Capture the cell that displays the provided text and extract its (x, y) central coordinate. 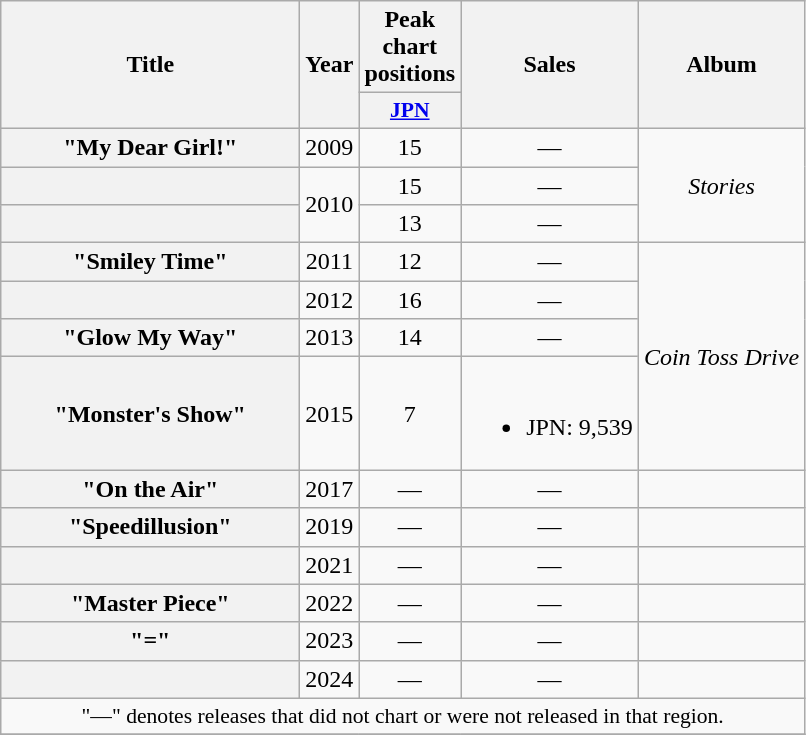
13 (410, 224)
2022 (330, 603)
2011 (330, 262)
Peak chart positions (410, 47)
"Glow My Way" (150, 338)
Sales (550, 65)
"—" denotes releases that did not chart or were not released in that region. (403, 716)
"On the Air" (150, 489)
2012 (330, 300)
"=" (150, 641)
12 (410, 262)
"Smiley Time" (150, 262)
2023 (330, 641)
16 (410, 300)
"Master Piece" (150, 603)
"Monster's Show" (150, 414)
JPN: 9,539 (550, 414)
2019 (330, 527)
Title (150, 65)
2015 (330, 414)
JPN (410, 111)
2021 (330, 565)
14 (410, 338)
Year (330, 65)
"Speedillusion" (150, 527)
2013 (330, 338)
2017 (330, 489)
Stories (721, 185)
2010 (330, 204)
7 (410, 414)
"My Dear Girl!" (150, 147)
2024 (330, 679)
2009 (330, 147)
Album (721, 65)
Coin Toss Drive (721, 356)
